Extract the (x, y) coordinate from the center of the cell holding the provided text.  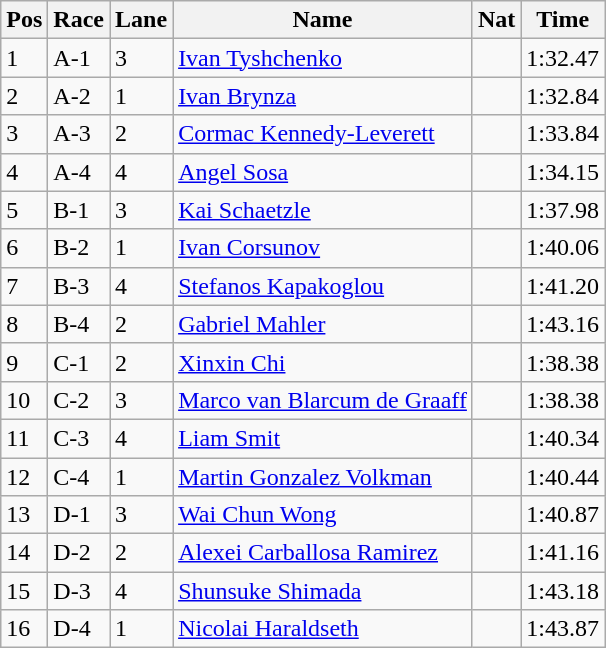
D-4 (79, 629)
12 (24, 477)
D-2 (79, 553)
Angel Sosa (323, 172)
Marco van Blarcum de Graaff (323, 400)
C-1 (79, 362)
Wai Chun Wong (323, 515)
1:40.34 (563, 438)
Kai Schaetzle (323, 210)
8 (24, 324)
15 (24, 591)
B-2 (79, 248)
13 (24, 515)
1:40.06 (563, 248)
Shunsuke Shimada (323, 591)
C-2 (79, 400)
Alexei Carballosa Ramirez (323, 553)
Cormac Kennedy-Leverett (323, 134)
5 (24, 210)
A-1 (79, 58)
1:32.84 (563, 96)
1:33.84 (563, 134)
Lane (142, 20)
Nicolai Haraldseth (323, 629)
B-4 (79, 324)
Time (563, 20)
1:41.16 (563, 553)
B-1 (79, 210)
1:40.44 (563, 477)
Liam Smit (323, 438)
1:40.87 (563, 515)
Pos (24, 20)
1:37.98 (563, 210)
Ivan Tyshchenko (323, 58)
C-4 (79, 477)
10 (24, 400)
Gabriel Mahler (323, 324)
Xinxin Chi (323, 362)
C-3 (79, 438)
Nat (496, 20)
A-2 (79, 96)
Name (323, 20)
D-1 (79, 515)
Race (79, 20)
9 (24, 362)
1:43.18 (563, 591)
16 (24, 629)
D-3 (79, 591)
11 (24, 438)
Martin Gonzalez Volkman (323, 477)
A-4 (79, 172)
1:34.15 (563, 172)
6 (24, 248)
A-3 (79, 134)
7 (24, 286)
1:32.47 (563, 58)
Ivan Corsunov (323, 248)
Stefanos Kapakoglou (323, 286)
1:43.16 (563, 324)
Ivan Brynza (323, 96)
B-3 (79, 286)
1:43.87 (563, 629)
1:41.20 (563, 286)
14 (24, 553)
